Locate the cell with the specified text and output its (x, y) center coordinate. 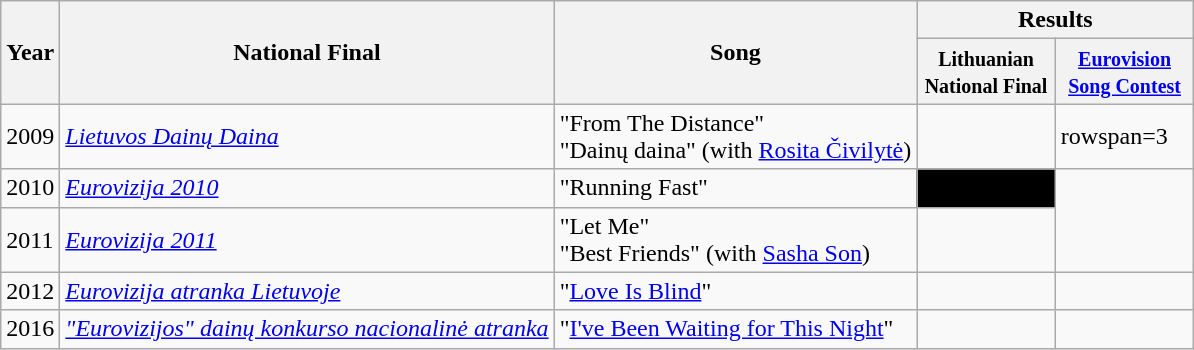
"Eurovizijos" dainų konkurso nacionalinė atranka (307, 329)
2016 (30, 329)
"I've Been Waiting for This Night" (736, 329)
Eurovizija 2011 (307, 240)
Results (1056, 20)
Lietuvos Dainų Daina (307, 136)
Year (30, 52)
Eurovizija atranka Lietuvoje (307, 291)
"Running Fast" (736, 188)
Eurovision Song Contest (1124, 72)
"Love Is Blind" (736, 291)
2012 (30, 291)
Song (736, 52)
Eurovizija 2010 (307, 188)
"Let Me""Best Friends" (with Sasha Son) (736, 240)
National Final (307, 52)
2010 (30, 188)
rowspan=3 (1124, 136)
"From The Distance" "Dainų daina" (with Rosita Čivilytė) (736, 136)
2011 (30, 240)
2009 (30, 136)
Lithuanian National Final (986, 72)
